Extract the [x, y] coordinate from the center of the cell holding the provided text.  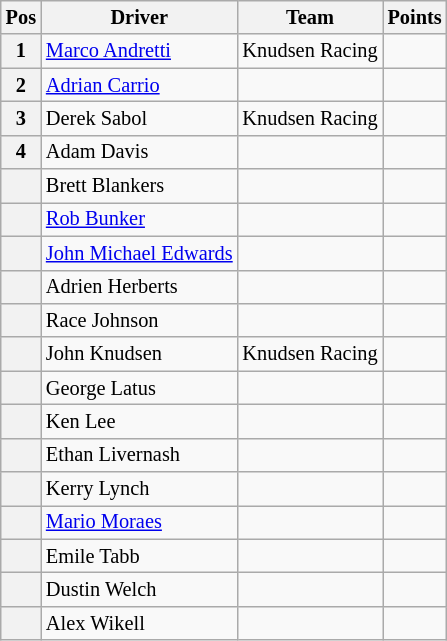
Race Johnson [140, 320]
John Michael Edwards [140, 253]
2 [21, 85]
Adrien Herberts [140, 287]
Rob Bunker [140, 219]
Team [310, 17]
3 [21, 118]
Dustin Welch [140, 589]
Ken Lee [140, 421]
Driver [140, 17]
George Latus [140, 388]
Marco Andretti [140, 51]
1 [21, 51]
Ethan Livernash [140, 455]
Mario Moraes [140, 522]
Points [415, 17]
Adam Davis [140, 152]
Pos [21, 17]
Alex Wikell [140, 623]
Emile Tabb [140, 556]
Adrian Carrio [140, 85]
Brett Blankers [140, 186]
Kerry Lynch [140, 489]
John Knudsen [140, 354]
Derek Sabol [140, 118]
4 [21, 152]
